From the cell containing the given text, extract its center point as [X, Y] coordinate. 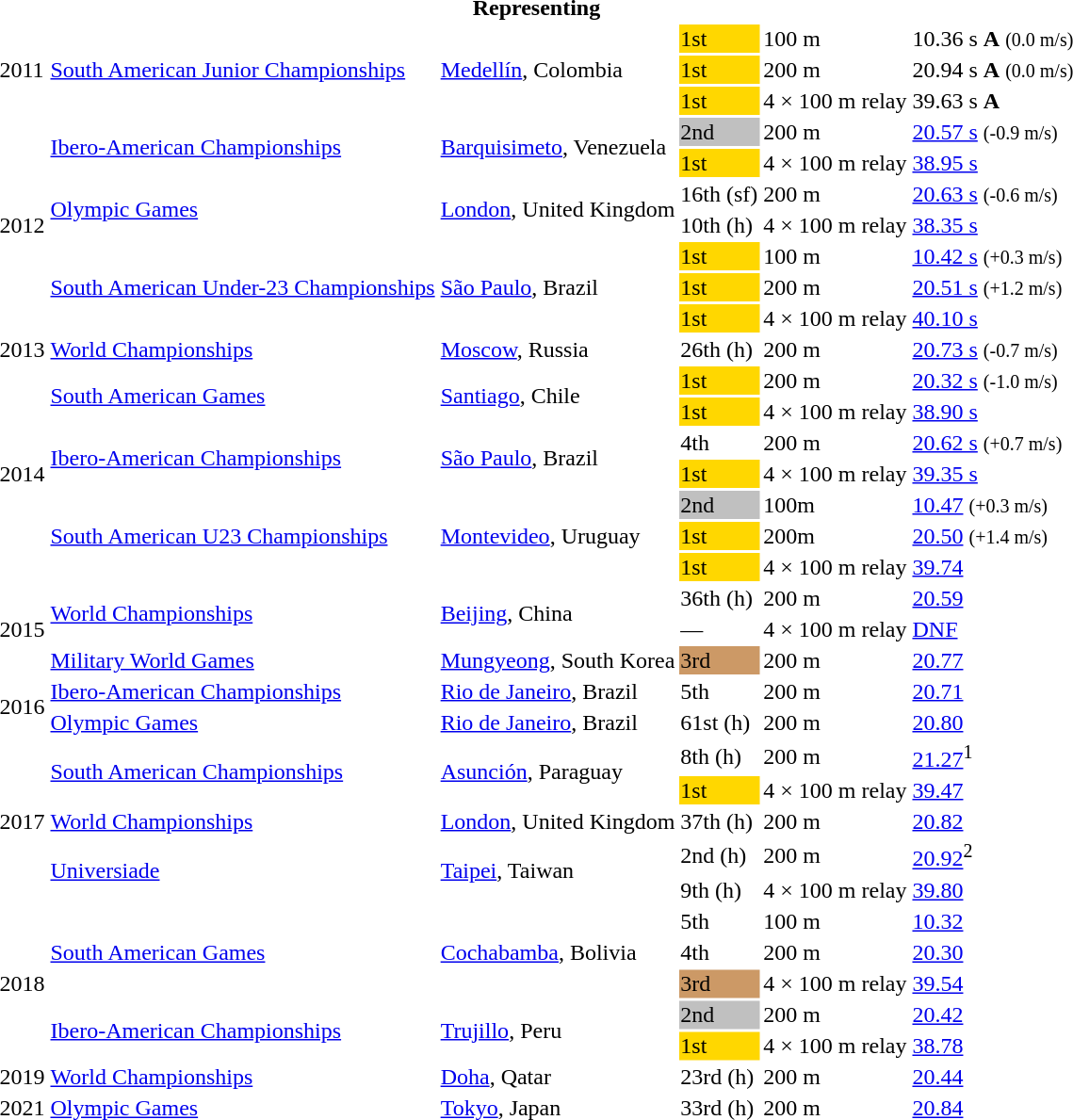
10th (h) [720, 225]
Taipei, Taiwan [558, 870]
16th (sf) [720, 194]
Montevideo, Uruguay [558, 536]
South American Under-23 Championships [243, 287]
Santiago, Chile [558, 396]
Doha, Qatar [558, 1077]
100m [835, 505]
2nd (h) [720, 855]
Military World Games [243, 660]
Universiade [243, 870]
8th (h) [720, 756]
Barquisimeto, Venezuela [558, 147]
37th (h) [720, 821]
Beijing, China [558, 614]
South American U23 Championships [243, 536]
36th (h) [720, 598]
Mungyeong, South Korea [558, 660]
— [720, 629]
61st (h) [720, 722]
200m [835, 536]
9th (h) [720, 890]
South American Championships [243, 772]
Moscow, Russia [558, 349]
South American Junior Championships [243, 70]
Medellín, Colombia [558, 70]
Asunción, Paraguay [558, 772]
26th (h) [720, 349]
Cochabamba, Bolivia [558, 952]
Trujillo, Peru [558, 1031]
23rd (h) [720, 1077]
